Search for the cell housing the specified text and yield its (X, Y) center coordinate. 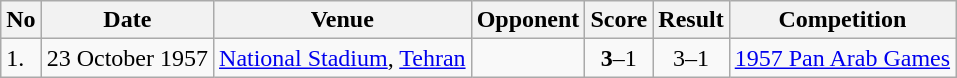
23 October 1957 (127, 58)
Venue (343, 20)
1. (21, 58)
Opponent (528, 20)
Score (619, 20)
National Stadium, Tehran (343, 58)
No (21, 20)
Result (691, 20)
Date (127, 20)
1957 Pan Arab Games (842, 58)
Competition (842, 20)
